Return the [X, Y] coordinate for the center point of the cell that contains the specified text.  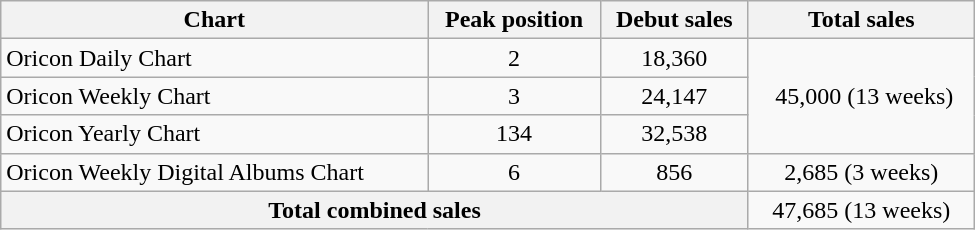
Peak position [514, 20]
6 [514, 172]
Oricon Weekly Chart [214, 96]
24,147 [674, 96]
856 [674, 172]
Oricon Yearly Chart [214, 134]
45,000 (13 weeks) [861, 96]
Debut sales [674, 20]
134 [514, 134]
Chart [214, 20]
2 [514, 58]
Total combined sales [375, 210]
Oricon Daily Chart [214, 58]
Total sales [861, 20]
18,360 [674, 58]
47,685 (13 weeks) [861, 210]
2,685 (3 weeks) [861, 172]
32,538 [674, 134]
Oricon Weekly Digital Albums Chart [214, 172]
3 [514, 96]
